Determine the [X, Y] coordinate at the center of the cell enclosing the given text.  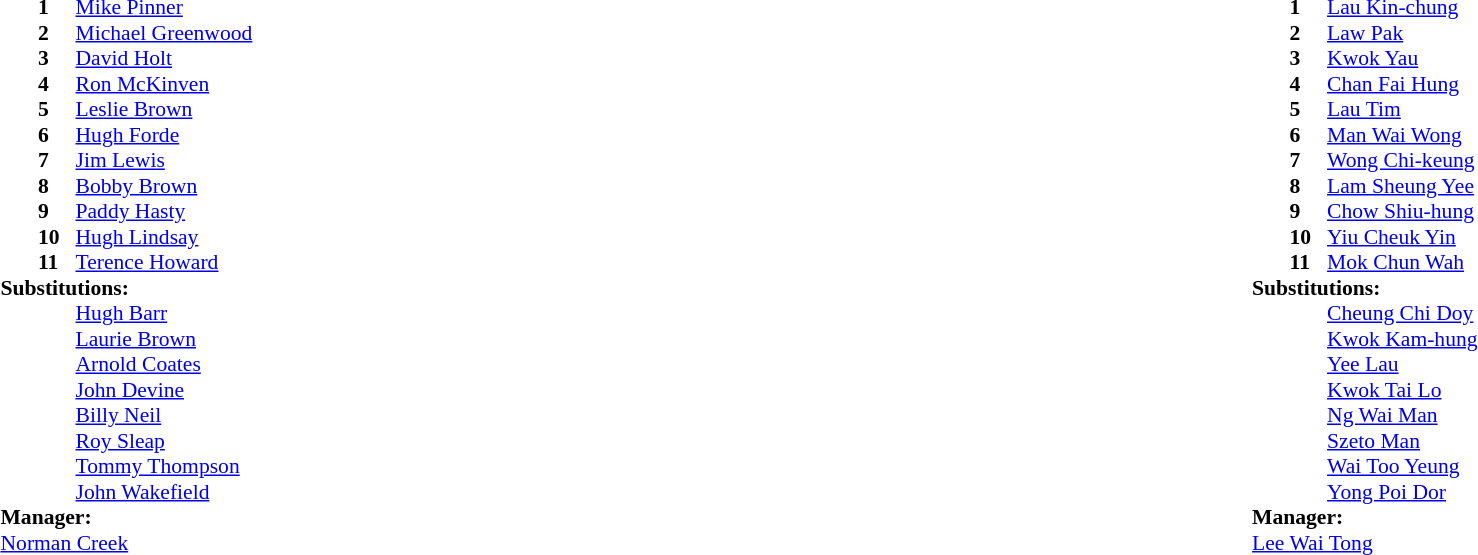
Laurie Brown [164, 339]
Lau Tim [1402, 109]
Ron McKinven [164, 84]
Kwok Yau [1402, 59]
Kwok Tai Lo [1402, 390]
Yong Poi Dor [1402, 492]
Wai Too Yeung [1402, 467]
Billy Neil [164, 415]
Mok Chun Wah [1402, 263]
Paddy Hasty [164, 211]
Law Pak [1402, 33]
Chan Fai Hung [1402, 84]
Hugh Lindsay [164, 237]
Man Wai Wong [1402, 135]
Yiu Cheuk Yin [1402, 237]
Ng Wai Man [1402, 415]
Lam Sheung Yee [1402, 186]
David Holt [164, 59]
Chow Shiu-hung [1402, 211]
Michael Greenwood [164, 33]
Szeto Man [1402, 441]
Wong Chi-keung [1402, 161]
Tommy Thompson [164, 467]
Jim Lewis [164, 161]
Hugh Barr [164, 313]
Terence Howard [164, 263]
Bobby Brown [164, 186]
Hugh Forde [164, 135]
Yee Lau [1402, 365]
John Devine [164, 390]
Roy Sleap [164, 441]
Cheung Chi Doy [1402, 313]
Leslie Brown [164, 109]
Kwok Kam-hung [1402, 339]
John Wakefield [164, 492]
Arnold Coates [164, 365]
